Search for the cell housing the specified text and yield its (x, y) center coordinate. 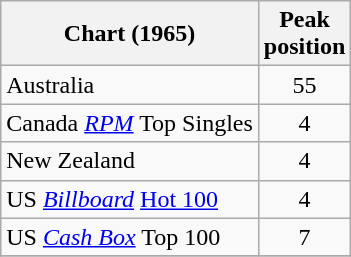
New Zealand (130, 161)
7 (304, 237)
Peakposition (304, 34)
US Cash Box Top 100 (130, 237)
Canada RPM Top Singles (130, 123)
US Billboard Hot 100 (130, 199)
Australia (130, 85)
55 (304, 85)
Chart (1965) (130, 34)
